Scan for the cell matching the given text and deliver its [X, Y] coordinate at center. 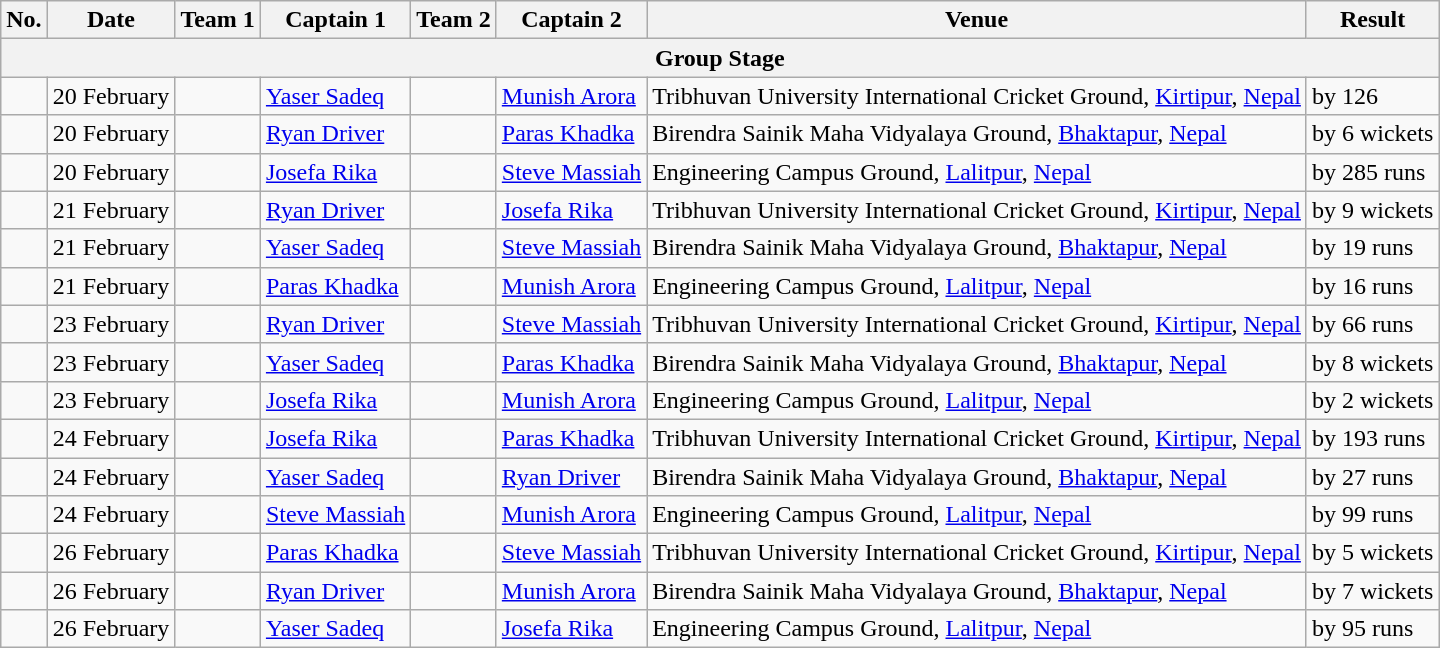
by 193 runs [1372, 438]
by 5 wickets [1372, 553]
by 9 wickets [1372, 210]
Team 2 [454, 20]
by 8 wickets [1372, 362]
by 16 runs [1372, 286]
by 6 wickets [1372, 134]
Result [1372, 20]
by 2 wickets [1372, 400]
by 7 wickets [1372, 591]
by 19 runs [1372, 248]
by 66 runs [1372, 324]
Captain 1 [335, 20]
by 95 runs [1372, 629]
Date [111, 20]
Group Stage [720, 58]
Captain 2 [571, 20]
by 99 runs [1372, 515]
No. [24, 20]
by 27 runs [1372, 477]
Venue [977, 20]
Team 1 [218, 20]
by 285 runs [1372, 172]
by 126 [1372, 96]
